For the text-containing cell, return its midpoint in (x, y) coordinate format. 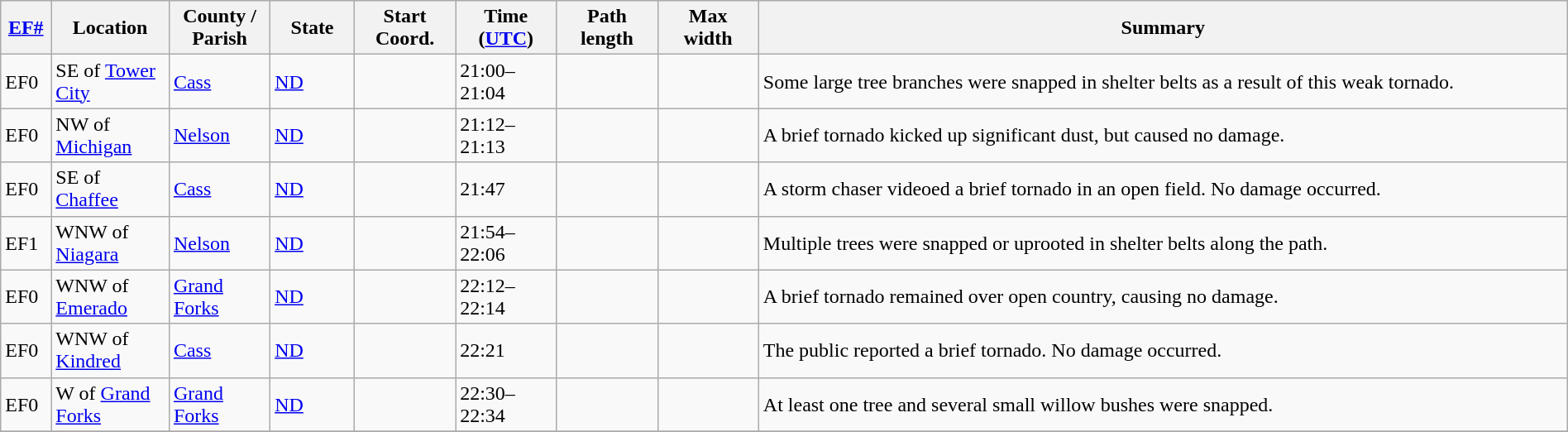
WNW of Kindred (111, 351)
SE of Tower City (111, 81)
21:00–21:04 (506, 81)
21:12–21:13 (506, 136)
21:47 (506, 189)
EF1 (26, 243)
Time (UTC) (506, 28)
22:12–22:14 (506, 296)
A brief tornado kicked up significant dust, but caused no damage. (1163, 136)
State (313, 28)
A brief tornado remained over open country, causing no damage. (1163, 296)
WNW of Emerado (111, 296)
W of Grand Forks (111, 404)
The public reported a brief tornado. No damage occurred. (1163, 351)
22:21 (506, 351)
County / Parish (219, 28)
21:54–22:06 (506, 243)
22:30–22:34 (506, 404)
Multiple trees were snapped or uprooted in shelter belts along the path. (1163, 243)
Start Coord. (404, 28)
Path length (607, 28)
NW of Michigan (111, 136)
SE of Chaffee (111, 189)
Some large tree branches were snapped in shelter belts as a result of this weak tornado. (1163, 81)
EF# (26, 28)
At least one tree and several small willow bushes were snapped. (1163, 404)
Max width (708, 28)
Location (111, 28)
Summary (1163, 28)
WNW of Niagara (111, 243)
A storm chaser videoed a brief tornado in an open field. No damage occurred. (1163, 189)
